Identify which cell holds the provided text, then report its [x, y] central coordinate. 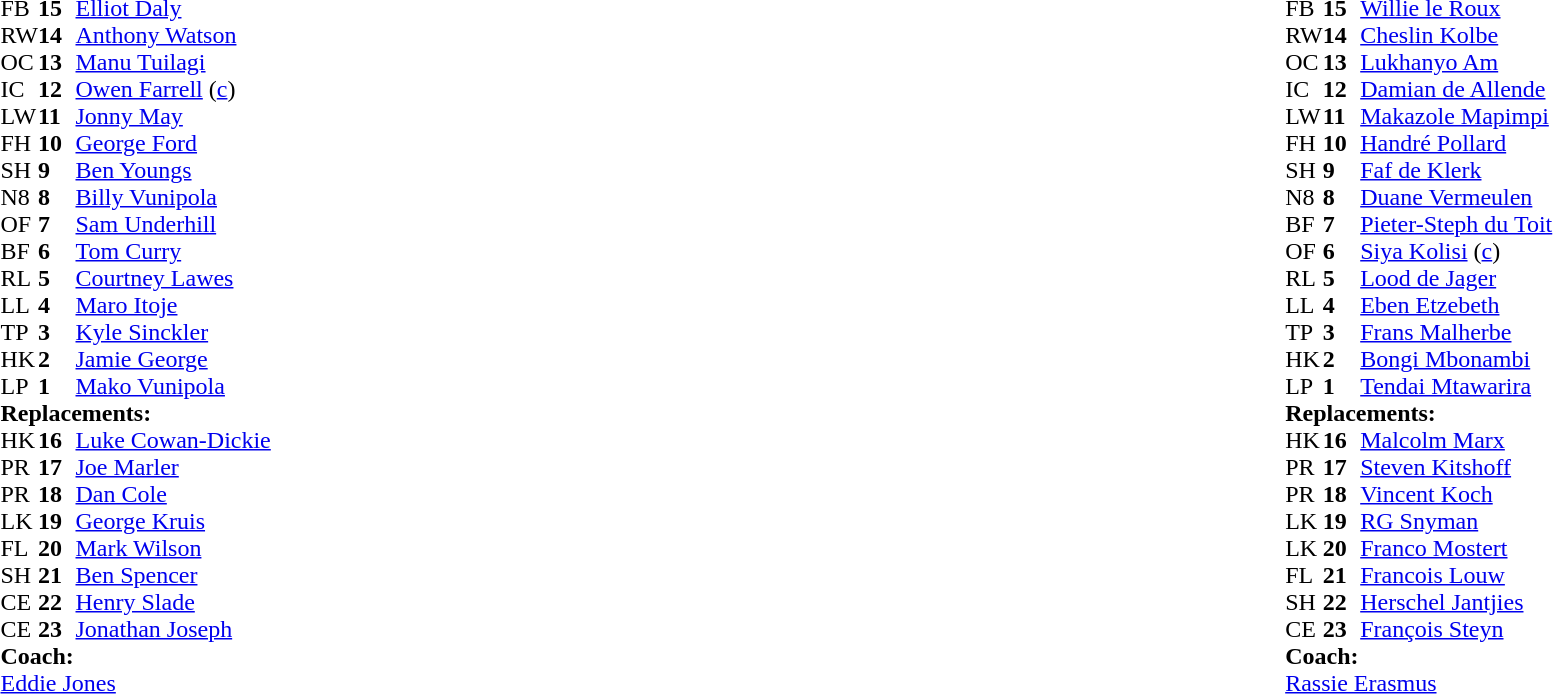
Luke Cowan-Dickie [174, 440]
Kyle Sinckler [174, 332]
RG Snyman [1456, 522]
Lood de Jager [1456, 278]
Jamie George [174, 360]
Henry Slade [174, 602]
Eben Etzebeth [1456, 306]
Mark Wilson [174, 548]
Anthony Watson [174, 36]
Billy Vunipola [174, 198]
Damian de Allende [1456, 90]
François Steyn [1456, 630]
Makazole Mapimpi [1456, 116]
Vincent Koch [1456, 494]
Malcolm Marx [1456, 440]
Maro Itoje [174, 306]
Faf de Klerk [1456, 170]
George Ford [174, 144]
Duane Vermeulen [1456, 198]
Cheslin Kolbe [1456, 36]
Steven Kitshoff [1456, 468]
Handré Pollard [1456, 144]
Siya Kolisi (c) [1456, 252]
Bongi Mbonambi [1456, 360]
Jonny May [174, 116]
Courtney Lawes [174, 278]
Lukhanyo Am [1456, 62]
Tom Curry [174, 252]
Frans Malherbe [1456, 332]
Tendai Mtawarira [1456, 386]
Jonathan Joseph [174, 630]
Ben Spencer [174, 576]
Francois Louw [1456, 576]
Herschel Jantjies [1456, 602]
Joe Marler [174, 468]
Owen Farrell (c) [174, 90]
Sam Underhill [174, 224]
Mako Vunipola [174, 386]
Ben Youngs [174, 170]
George Kruis [174, 522]
Pieter-Steph du Toit [1456, 224]
Franco Mostert [1456, 548]
Manu Tuilagi [174, 62]
Dan Cole [174, 494]
